Search for the cell housing the specified text and yield its [X, Y] center coordinate. 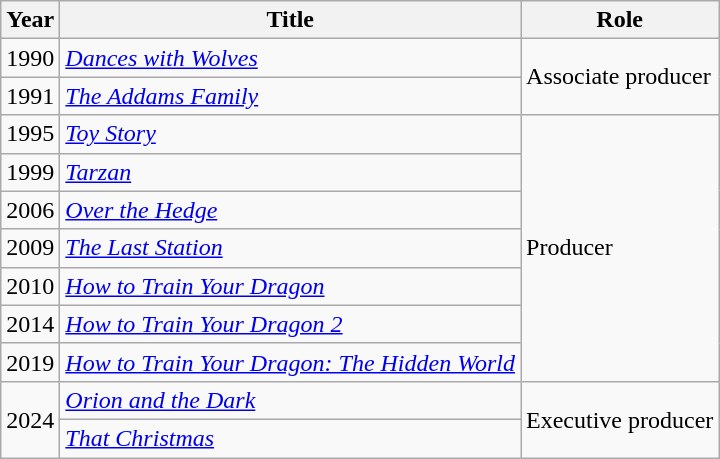
Orion and the Dark [290, 400]
Executive producer [620, 419]
Over the Hedge [290, 210]
Dances with Wolves [290, 58]
The Addams Family [290, 96]
Associate producer [620, 77]
1990 [30, 58]
2019 [30, 362]
Toy Story [290, 134]
2009 [30, 248]
2010 [30, 286]
How to Train Your Dragon 2 [290, 324]
1991 [30, 96]
Producer [620, 248]
Title [290, 20]
1995 [30, 134]
That Christmas [290, 438]
Role [620, 20]
How to Train Your Dragon [290, 286]
1999 [30, 172]
2024 [30, 419]
The Last Station [290, 248]
2014 [30, 324]
2006 [30, 210]
Year [30, 20]
Tarzan [290, 172]
How to Train Your Dragon: The Hidden World [290, 362]
